From the cell containing the given text, extract its center point as [X, Y] coordinate. 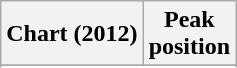
Chart (2012) [72, 34]
Peak position [189, 34]
